Determine the (X, Y) coordinate at the center of the cell enclosing the given text.  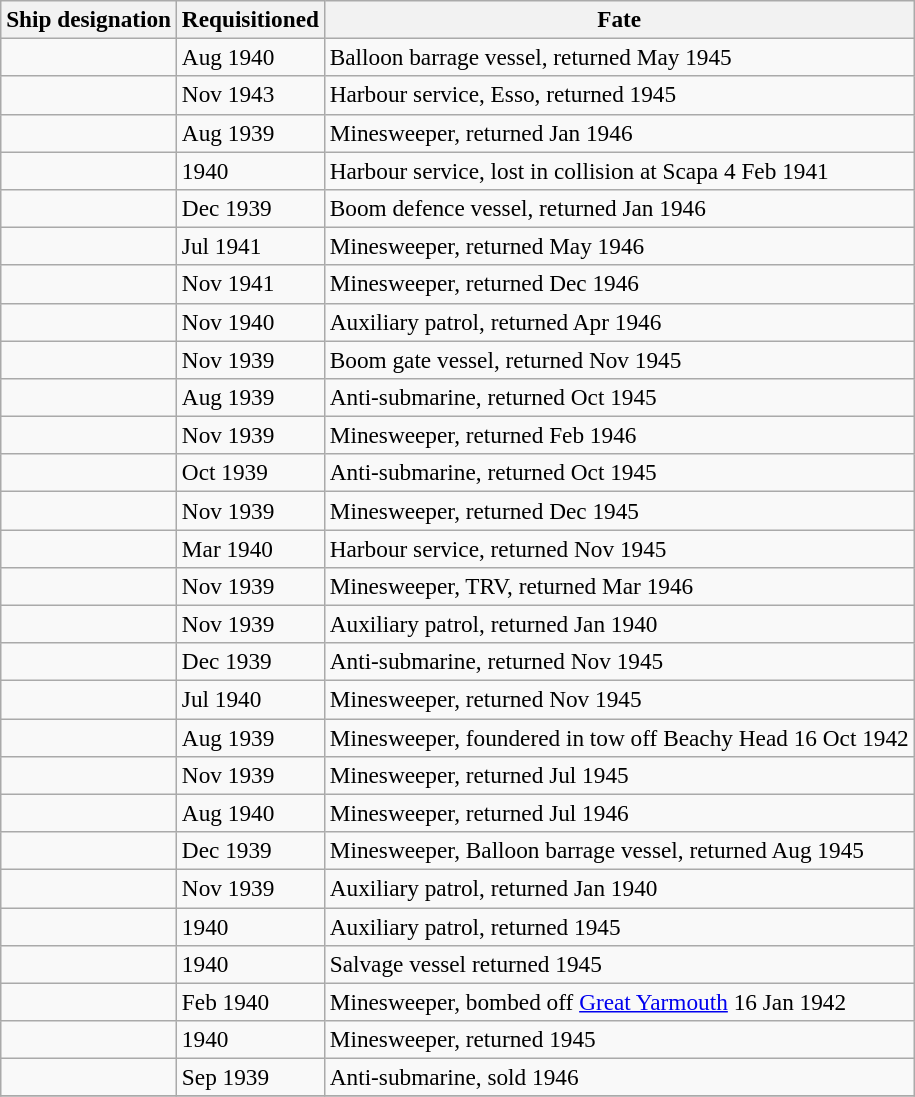
Boom gate vessel, returned Nov 1945 (619, 359)
Oct 1939 (250, 473)
Minesweeper, returned Feb 1946 (619, 435)
Harbour service, Esso, returned 1945 (619, 95)
Anti-submarine, returned Nov 1945 (619, 662)
Minesweeper, returned Dec 1945 (619, 510)
Boom defence vessel, returned Jan 1946 (619, 208)
Salvage vessel returned 1945 (619, 964)
Mar 1940 (250, 548)
Auxiliary patrol, returned Apr 1946 (619, 322)
Feb 1940 (250, 1002)
Anti-submarine, sold 1946 (619, 1077)
Fate (619, 19)
Minesweeper, returned Dec 1946 (619, 284)
Sep 1939 (250, 1077)
Minesweeper, TRV, returned Mar 1946 (619, 586)
Minesweeper, foundered in tow off Beachy Head 16 Oct 1942 (619, 737)
Jul 1940 (250, 699)
Minesweeper, returned 1945 (619, 1039)
Harbour service, lost in collision at Scapa 4 Feb 1941 (619, 170)
Minesweeper, returned Nov 1945 (619, 699)
Minesweeper, returned Jul 1945 (619, 775)
Ship designation (89, 19)
Auxiliary patrol, returned 1945 (619, 926)
Jul 1941 (250, 246)
Balloon barrage vessel, returned May 1945 (619, 57)
Nov 1941 (250, 284)
Minesweeper, Balloon barrage vessel, returned Aug 1945 (619, 850)
Harbour service, returned Nov 1945 (619, 548)
Nov 1943 (250, 95)
Minesweeper, bombed off Great Yarmouth 16 Jan 1942 (619, 1002)
Minesweeper, returned May 1946 (619, 246)
Requisitioned (250, 19)
Minesweeper, returned Jan 1946 (619, 133)
Minesweeper, returned Jul 1946 (619, 813)
Nov 1940 (250, 322)
